Capture the cell that displays the provided text and extract its [x, y] central coordinate. 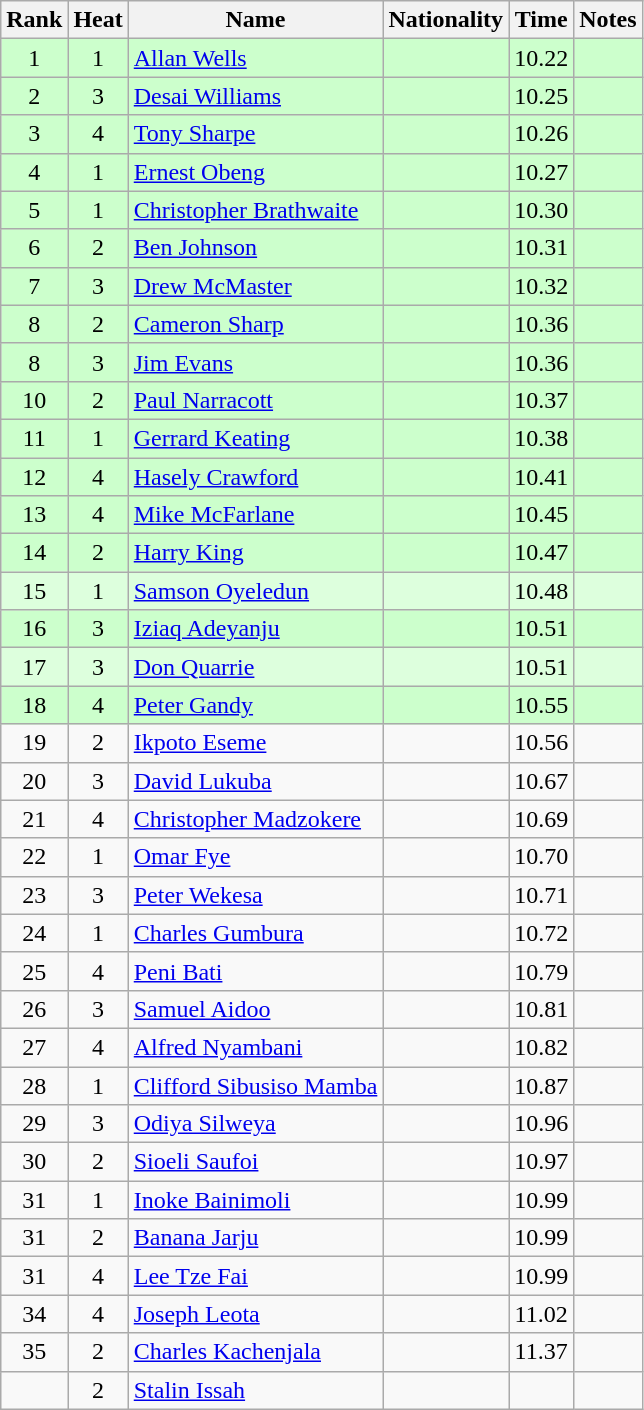
Christopher Madzokere [256, 819]
10.55 [542, 705]
10.67 [542, 781]
10.25 [542, 96]
27 [34, 1047]
Mike McFarlane [256, 515]
7 [34, 286]
Jim Evans [256, 362]
Harry King [256, 553]
Charles Gumbura [256, 933]
Heat [98, 20]
25 [34, 971]
Paul Narracott [256, 400]
Ben Johnson [256, 248]
Clifford Sibusiso Mamba [256, 1085]
Christopher Brathwaite [256, 210]
10.45 [542, 515]
11 [34, 438]
Don Quarrie [256, 667]
Hasely Crawford [256, 477]
10.22 [542, 58]
10.71 [542, 895]
Charles Kachenjala [256, 1352]
10.41 [542, 477]
Samson Oyeledun [256, 591]
Drew McMaster [256, 286]
Alfred Nyambani [256, 1047]
10.37 [542, 400]
20 [34, 781]
28 [34, 1085]
Iziaq Adeyanju [256, 629]
34 [34, 1314]
Allan Wells [256, 58]
35 [34, 1352]
Time [542, 20]
13 [34, 515]
10.79 [542, 971]
Name [256, 20]
10.47 [542, 553]
10.82 [542, 1047]
Banana Jarju [256, 1238]
Odiya Silweya [256, 1124]
10.81 [542, 1009]
10.97 [542, 1162]
Joseph Leota [256, 1314]
14 [34, 553]
12 [34, 477]
30 [34, 1162]
10.70 [542, 857]
Peni Bati [256, 971]
10.72 [542, 933]
10.38 [542, 438]
Stalin Issah [256, 1390]
10.56 [542, 743]
Nationality [446, 20]
19 [34, 743]
15 [34, 591]
10.69 [542, 819]
10.26 [542, 134]
21 [34, 819]
Peter Wekesa [256, 895]
29 [34, 1124]
24 [34, 933]
26 [34, 1009]
Desai Williams [256, 96]
Cameron Sharp [256, 324]
10.31 [542, 248]
16 [34, 629]
18 [34, 705]
10.48 [542, 591]
10.96 [542, 1124]
Sioeli Saufoi [256, 1162]
Notes [608, 20]
23 [34, 895]
10 [34, 400]
11.02 [542, 1314]
22 [34, 857]
Lee Tze Fai [256, 1276]
17 [34, 667]
Omar Fye [256, 857]
Inoke Bainimoli [256, 1200]
10.32 [542, 286]
6 [34, 248]
Tony Sharpe [256, 134]
Rank [34, 20]
10.27 [542, 172]
Gerrard Keating [256, 438]
Ernest Obeng [256, 172]
Samuel Aidoo [256, 1009]
Peter Gandy [256, 705]
10.30 [542, 210]
10.87 [542, 1085]
Ikpoto Eseme [256, 743]
David Lukuba [256, 781]
5 [34, 210]
11.37 [542, 1352]
